Return the [X, Y] coordinate for the center point of the cell that contains the specified text.  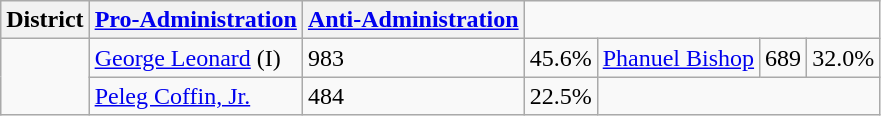
George Leonard (I) [196, 58]
983 [413, 58]
District [45, 20]
Pro-Administration [196, 20]
22.5% [560, 96]
45.6% [560, 58]
689 [784, 58]
Peleg Coffin, Jr. [196, 96]
32.0% [844, 58]
484 [413, 96]
Phanuel Bishop [678, 58]
Anti-Administration [413, 20]
